Scan for the cell matching the given text and deliver its [x, y] coordinate at center. 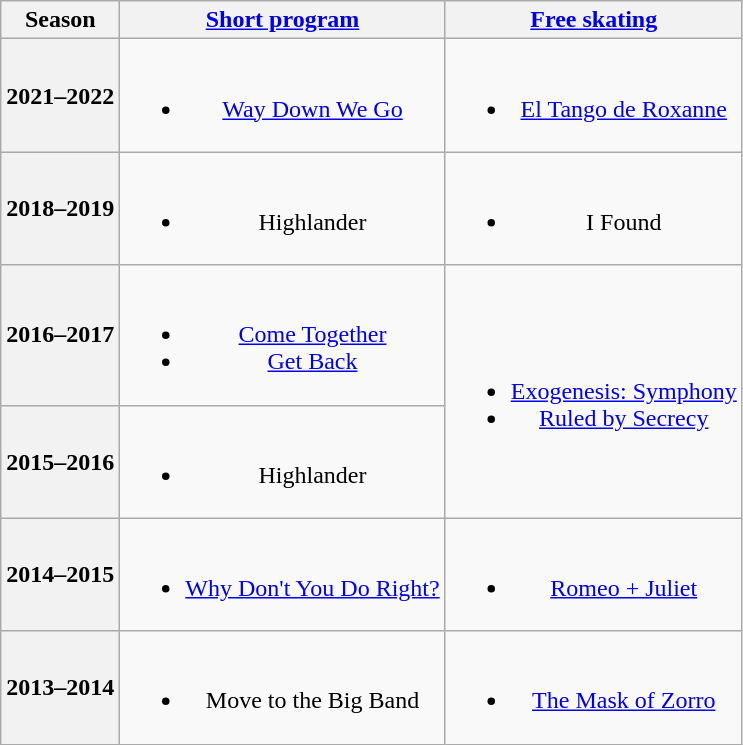
2021–2022 [60, 96]
I Found [594, 208]
2016–2017 [60, 335]
Way Down We Go [282, 96]
Romeo + Juliet [594, 574]
Exogenesis: Symphony Ruled by Secrecy [594, 392]
Short program [282, 20]
Why Don't You Do Right? [282, 574]
2014–2015 [60, 574]
2015–2016 [60, 462]
The Mask of Zorro [594, 688]
Come TogetherGet Back [282, 335]
Season [60, 20]
2013–2014 [60, 688]
2018–2019 [60, 208]
El Tango de Roxanne [594, 96]
Move to the Big Band [282, 688]
Free skating [594, 20]
